From the cell containing the given text, extract its center point as [X, Y] coordinate. 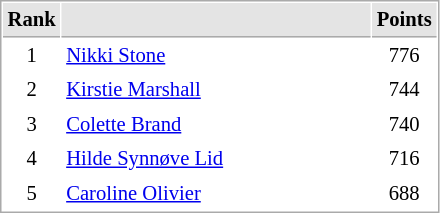
Points [404, 20]
Rank [32, 20]
Kirstie Marshall [216, 90]
776 [404, 56]
2 [32, 90]
688 [404, 194]
4 [32, 158]
740 [404, 124]
1 [32, 56]
Nikki Stone [216, 56]
Hilde Synnøve Lid [216, 158]
5 [32, 194]
744 [404, 90]
Colette Brand [216, 124]
Caroline Olivier [216, 194]
3 [32, 124]
716 [404, 158]
